Search for the cell housing the specified text and yield its (X, Y) center coordinate. 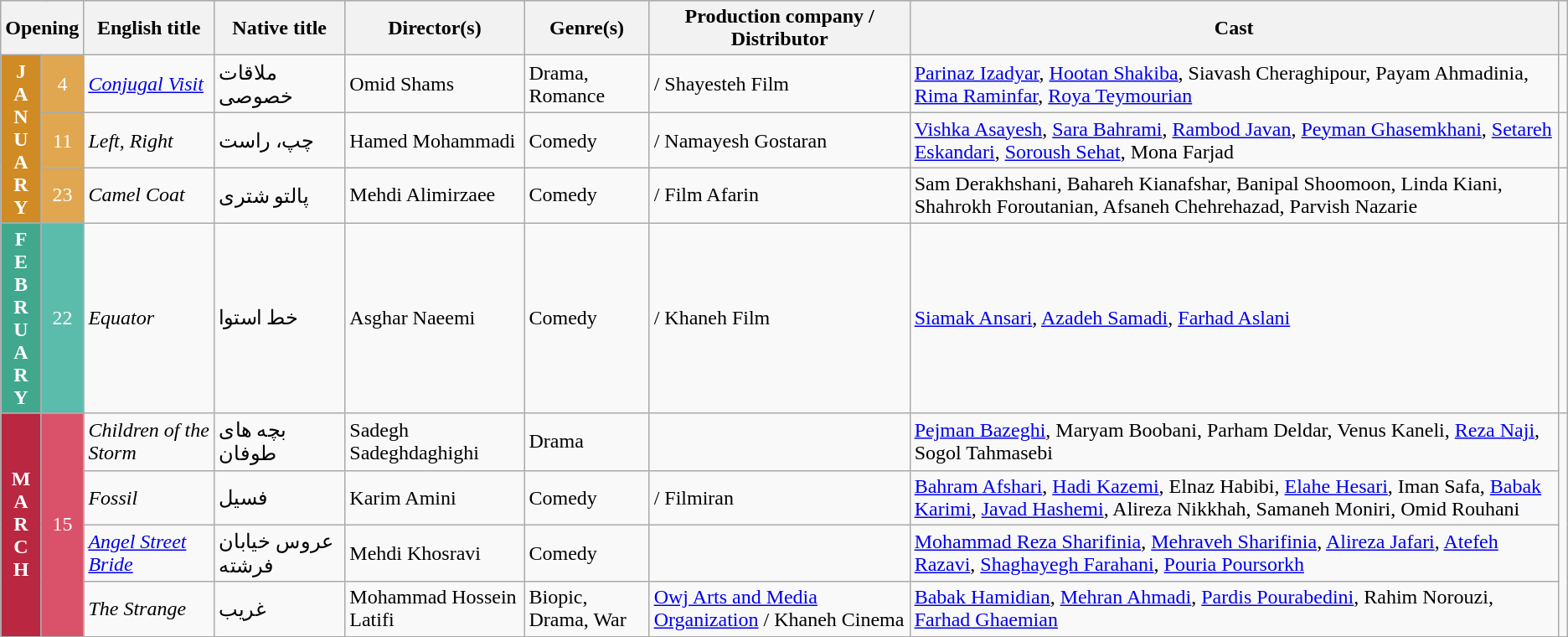
Production company / Distributor (779, 28)
Pejman Bazeghi, Maryam Boobani, Parham Deldar, Venus Kaneli, Reza Naji, Sogol Tahmasebi (1234, 442)
Native title (280, 28)
/ Shayesteh Film (779, 84)
Cast (1234, 28)
Genre(s) (586, 28)
Mehdi Alimirzaee (435, 195)
Biopic, Drama, War (586, 609)
23 (62, 195)
JANUARY (22, 139)
Children of the Storm (149, 442)
Siamak Ansari, Azadeh Samadi, Farhad Aslani (1234, 318)
Opening (42, 28)
فسیل (280, 498)
/ Namayesh Gostaran (779, 141)
Sam Derakhshani, Bahareh Kianafshar, Banipal Shoomoon, Linda Kiani, Shahrokh Foroutanian, Afsaneh Chehrehazad, Parvish Nazarie (1234, 195)
/ Filmiran (779, 498)
Mohammad Reza Sharifinia, Mehraveh Sharifinia, Alireza Jafari, Atefeh Razavi, Shaghayegh Farahani, Pouria Poursorkh (1234, 553)
22 (62, 318)
خط استوا (280, 318)
/ Khaneh Film (779, 318)
Babak Hamidian, Mehran Ahmadi, Pardis Pourabedini, Rahim Norouzi, Farhad Ghaemian (1234, 609)
پالتو شتری (280, 195)
4 (62, 84)
Hamed Mohammadi (435, 141)
Drama (586, 442)
ملاقات خصوصی (280, 84)
Vishka Asayesh, Sara Bahrami, Rambod Javan, Peyman Ghasemkhani, Setareh Eskandari, Soroush Sehat, Mona Farjad (1234, 141)
15 (62, 525)
Asghar Naeemi (435, 318)
FEBRUARY (22, 318)
The Strange (149, 609)
Omid Shams (435, 84)
Parinaz Izadyar, Hootan Shakiba, Siavash Cheraghipour, Payam Ahmadinia, Rima Raminfar, Roya Teymourian (1234, 84)
بچه های طوفان (280, 442)
Sadegh Sadeghdaghighi (435, 442)
11 (62, 141)
Camel Coat (149, 195)
Mehdi Khosravi (435, 553)
Fossil (149, 498)
Conjugal Visit (149, 84)
English title (149, 28)
Equator (149, 318)
Director(s) (435, 28)
Owj Arts and Media Organization / Khaneh Cinema (779, 609)
/ Film Afarin (779, 195)
عروس خیابان فرشته (280, 553)
MARCH (22, 525)
غریب (280, 609)
Mohammad Hossein Latifi (435, 609)
Left, Right (149, 141)
Karim Amini (435, 498)
Angel Street Bride (149, 553)
چپ، راست (280, 141)
Bahram Afshari, Hadi Kazemi, Elnaz Habibi, Elahe Hesari, Iman Safa, Babak Karimi, Javad Hashemi, Alireza Nikkhah, Samaneh Moniri, Omid Rouhani (1234, 498)
Drama, Romance (586, 84)
